Pinpoint the cell where the given text exists, returning its [x, y] midpoint coordinate. 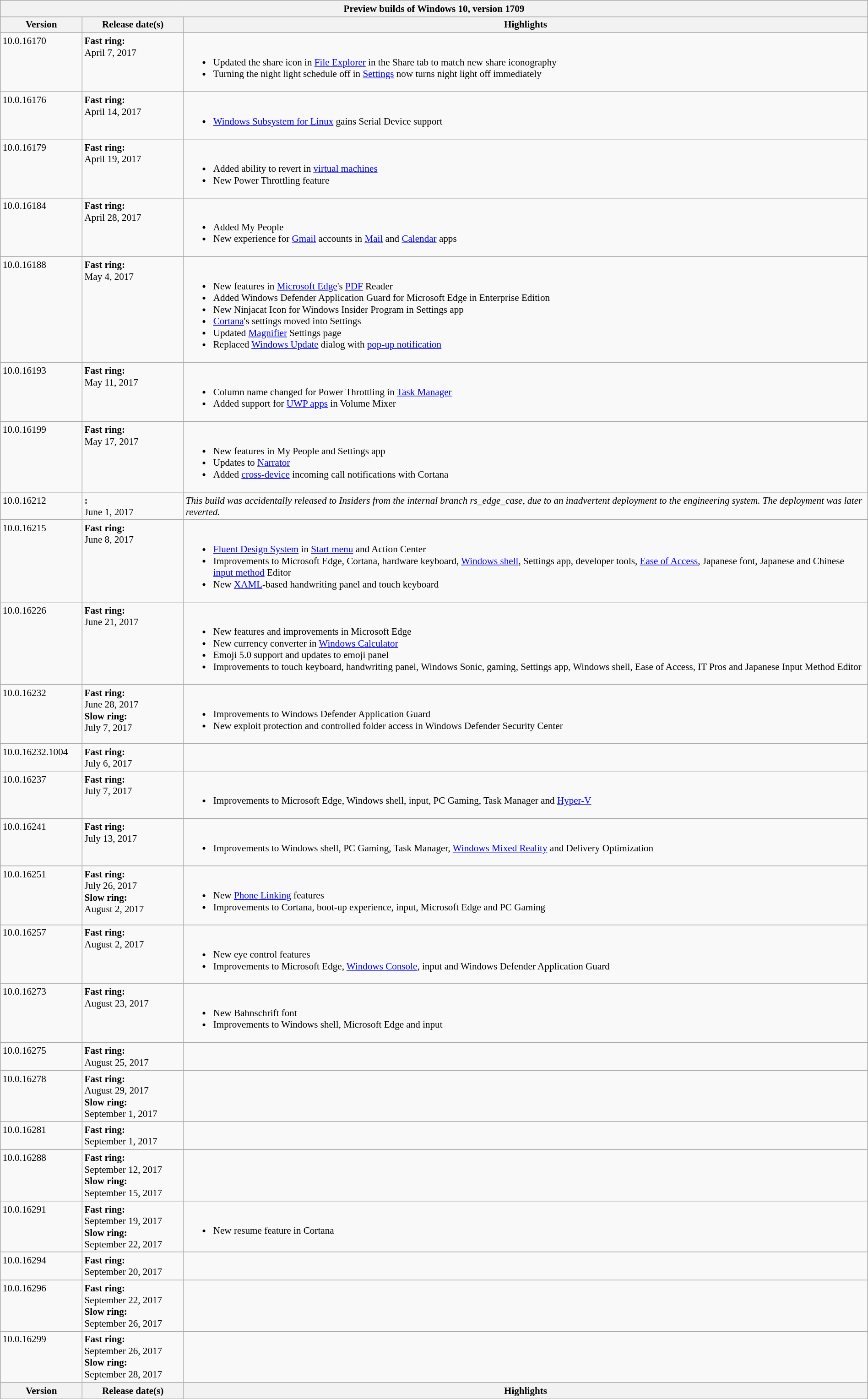
Fast ring:July 26, 2017Slow ring:August 2, 2017 [133, 896]
Fast ring:May 11, 2017 [133, 392]
10.0.16275 [41, 1057]
Improvements to Windows shell, PC Gaming, Task Manager, Windows Mixed Reality and Delivery Optimization [526, 842]
Fast ring:April 14, 2017 [133, 115]
10.0.16212 [41, 506]
Fast ring:June 28, 2017Slow ring:July 7, 2017 [133, 714]
Fast ring:September 22, 2017Slow ring:September 26, 2017 [133, 1306]
Fast ring:June 21, 2017 [133, 643]
Fast ring:July 13, 2017 [133, 842]
10.0.16251 [41, 896]
10.0.16273 [41, 1013]
Windows Subsystem for Linux gains Serial Device support [526, 115]
10.0.16199 [41, 457]
Column name changed for Power Throttling in Task ManagerAdded support for UWP apps in Volume Mixer [526, 392]
Preview builds of Windows 10, version 1709 [434, 8]
Fast ring:June 8, 2017 [133, 561]
Fast ring:April 7, 2017 [133, 62]
10.0.16179 [41, 169]
Fast ring:August 29, 2017Slow ring:September 1, 2017 [133, 1096]
10.0.16176 [41, 115]
10.0.16278 [41, 1096]
New features in My People and Settings appUpdates to NarratorAdded cross-device incoming call notifications with Cortana [526, 457]
Added ability to revert in virtual machinesNew Power Throttling feature [526, 169]
New Bahnschrift fontImprovements to Windows shell, Microsoft Edge and input [526, 1013]
Improvements to Microsoft Edge, Windows shell, input, PC Gaming, Task Manager and Hyper-V [526, 795]
10.0.16193 [41, 392]
:June 1, 2017 [133, 506]
Fast ring:September 12, 2017Slow ring:September 15, 2017 [133, 1175]
10.0.16188 [41, 310]
10.0.16257 [41, 954]
Improvements to Windows Defender Application GuardNew exploit protection and controlled folder access in Windows Defender Security Center [526, 714]
New eye control featuresImprovements to Microsoft Edge, Windows Console, input and Windows Defender Application Guard [526, 954]
Fast ring:May 17, 2017 [133, 457]
Fast ring:July 6, 2017 [133, 757]
Fast ring:August 2, 2017 [133, 954]
New Phone Linking featuresImprovements to Cortana, boot-up experience, input, Microsoft Edge and PC Gaming [526, 896]
10.0.16232.1004 [41, 757]
Fast ring:August 25, 2017 [133, 1057]
Fast ring:April 19, 2017 [133, 169]
10.0.16291 [41, 1226]
Fast ring:September 26, 2017Slow ring:September 28, 2017 [133, 1357]
New resume feature in Cortana [526, 1226]
10.0.16215 [41, 561]
10.0.16237 [41, 795]
Fast ring:September 20, 2017 [133, 1266]
10.0.16288 [41, 1175]
Fast ring:August 23, 2017 [133, 1013]
10.0.16226 [41, 643]
Fast ring:May 4, 2017 [133, 310]
Fast ring:September 1, 2017 [133, 1136]
Added My PeopleNew experience for Gmail accounts in Mail and Calendar apps [526, 227]
10.0.16184 [41, 227]
10.0.16299 [41, 1357]
10.0.16281 [41, 1136]
10.0.16241 [41, 842]
Fast ring:September 19, 2017Slow ring:September 22, 2017 [133, 1226]
10.0.16170 [41, 62]
10.0.16296 [41, 1306]
10.0.16294 [41, 1266]
Fast ring:July 7, 2017 [133, 795]
Fast ring:April 28, 2017 [133, 227]
10.0.16232 [41, 714]
